Detect which cell encompasses the target text, then output its (X, Y) center coordinate. 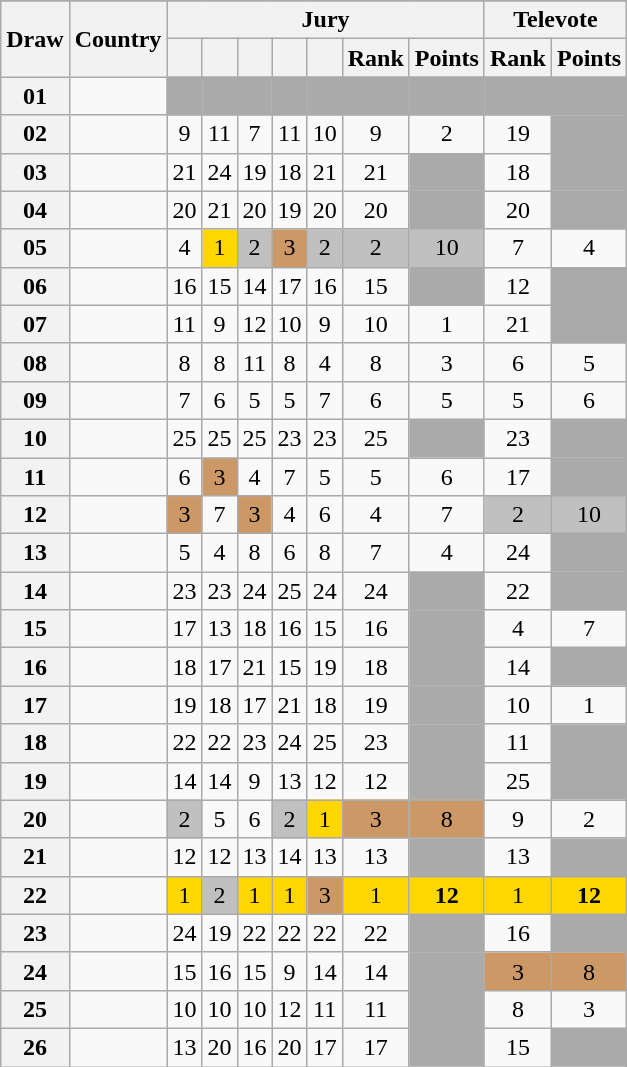
06 (35, 286)
04 (35, 210)
Jury (326, 20)
09 (35, 400)
Country (118, 39)
08 (35, 362)
05 (35, 248)
Draw (35, 39)
07 (35, 324)
02 (35, 134)
03 (35, 172)
01 (35, 96)
Televote (555, 20)
26 (35, 1047)
